Capture the cell that displays the provided text and extract its [x, y] central coordinate. 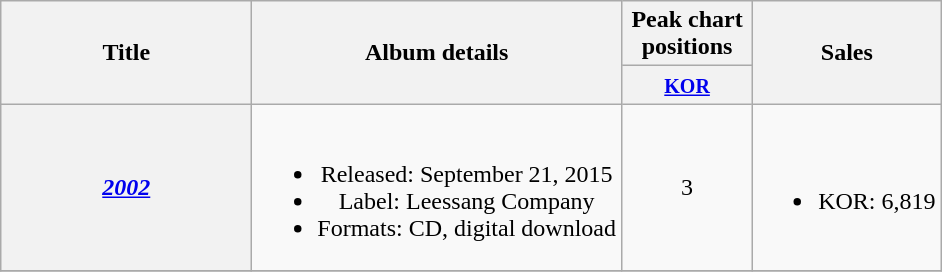
Peak chart positions [688, 34]
2002 [126, 188]
Title [126, 52]
Sales [847, 52]
KOR [688, 85]
KOR: 6,819 [847, 188]
3 [688, 188]
Released: September 21, 2015Label: Leessang CompanyFormats: CD, digital download [437, 188]
Album details [437, 52]
